Return [x, y] of the center of cell containing provided text 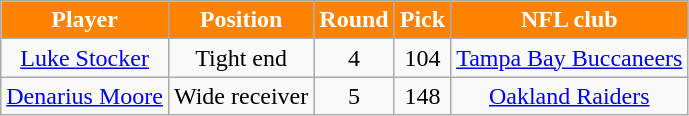
Luke Stocker [85, 58]
Player [85, 20]
Denarius Moore [85, 96]
104 [422, 58]
Round [354, 20]
5 [354, 96]
Pick [422, 20]
Wide receiver [240, 96]
Tampa Bay Buccaneers [570, 58]
NFL club [570, 20]
148 [422, 96]
4 [354, 58]
Tight end [240, 58]
Position [240, 20]
Oakland Raiders [570, 96]
